Detect which cell encompasses the target text, then output its (X, Y) center coordinate. 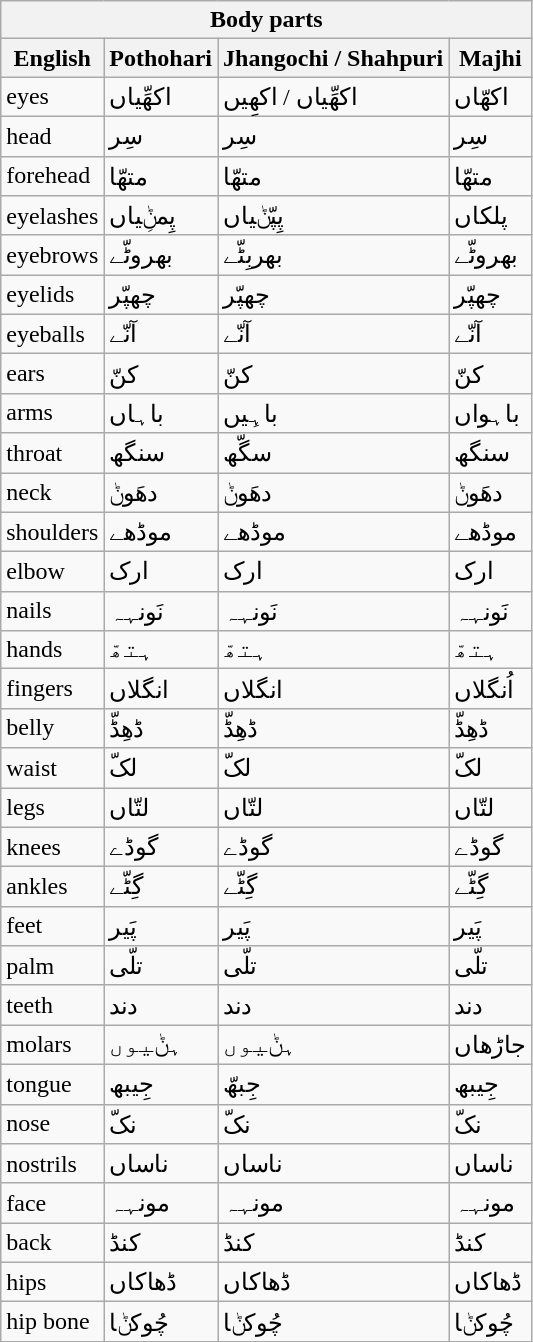
knees (52, 847)
ears (52, 374)
head (52, 136)
nails (52, 611)
جِبھّ (334, 1084)
neck (52, 492)
eyelids (52, 295)
hip bone (52, 1322)
throat (52, 453)
باہواں (490, 413)
Jhangochi / Shahpuri (334, 58)
forehead (52, 176)
اُنگلاں (490, 689)
feet (52, 926)
eyebrows (52, 255)
tongue (52, 1084)
پِمݨِیاں (161, 216)
بھربِٹّے (334, 255)
hands (52, 650)
پلکاں (490, 216)
اکھِّیاں (161, 97)
back (52, 1243)
English (52, 58)
legs (52, 808)
teeth (52, 1005)
باہِیں (334, 413)
سگّھ (334, 453)
eyeballs (52, 334)
Majhi (490, 58)
اکھِّیاں / اکھِیں (334, 97)
palm (52, 966)
Body parts (266, 20)
shoulders (52, 532)
elbow (52, 572)
eyes (52, 97)
face (52, 1203)
hips (52, 1282)
Pothohari (161, 58)
waist (52, 768)
اکھّاں (490, 97)
پِپّݨیاں (334, 216)
ankles (52, 887)
nose (52, 1124)
belly (52, 728)
eyelashes (52, 216)
باہاں (161, 413)
fingers (52, 689)
molars (52, 1045)
جاڑھاں (490, 1045)
arms (52, 413)
nostrils (52, 1164)
